From the cell containing the given text, extract its center point as (x, y) coordinate. 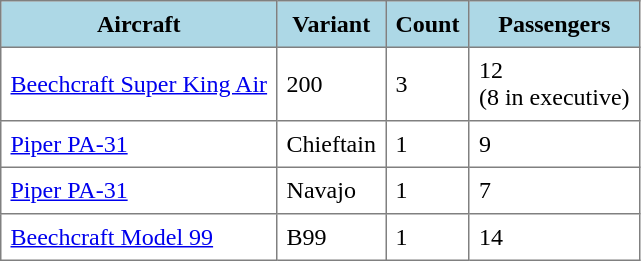
12(8 in executive) (554, 84)
Passengers (554, 24)
200 (332, 84)
B99 (332, 237)
7 (554, 190)
9 (554, 144)
Chieftain (332, 144)
Count (428, 24)
Aircraft (139, 24)
3 (428, 84)
Navajo (332, 190)
Variant (332, 24)
Beechcraft Model 99 (139, 237)
Beechcraft Super King Air (139, 84)
14 (554, 237)
